From the cell containing the given text, extract its center point as [X, Y] coordinate. 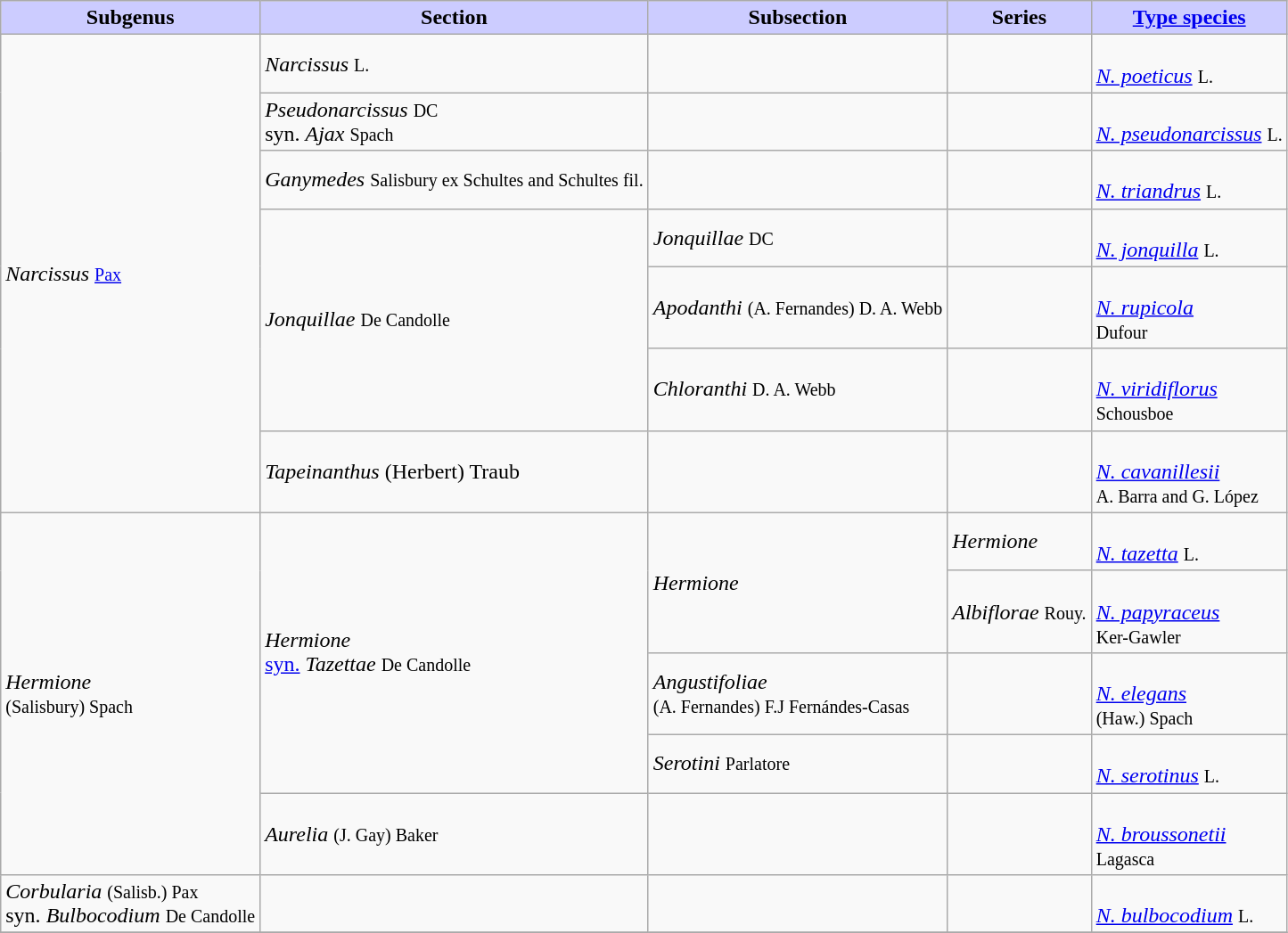
N. triandrus L. [1189, 180]
N. tazetta L. [1189, 542]
N. rupicola Dufour [1189, 307]
Tapeinanthus (Herbert) Traub [455, 471]
N. cavanillesii A. Barra and G. López [1189, 471]
Hermione syn. Tazettae De Candolle [455, 652]
Type species [1189, 18]
Jonquillae De Candolle [455, 319]
Pseudonarcissus DCsyn. Ajax Spach [455, 121]
Jonquillae DC [798, 237]
Ganymedes Salisbury ex Schultes and Schultes fil. [455, 180]
Chloranthi D. A. Webb [798, 389]
N. bulbocodium L. [1189, 904]
Albiflorae Rouy. [1020, 611]
Narcissus L. [455, 64]
Serotini Parlatore [798, 763]
N. pseudonarcissus L. [1189, 121]
Apodanthi (A. Fernandes) D. A. Webb [798, 307]
N. broussonetii Lagasca [1189, 834]
N. poeticus L. [1189, 64]
Corbularia (Salisb.) Paxsyn. Bulbocodium De Candolle [130, 904]
Hermione (Salisbury) Spach [130, 693]
N. viridiflorus Schousboe [1189, 389]
Angustifoliae (A. Fernandes) F.J Fernándes-Casas [798, 693]
Aurelia (J. Gay) Baker [455, 834]
N. serotinus L. [1189, 763]
N. elegans (Haw.) Spach [1189, 693]
N. papyraceus Ker-Gawler [1189, 611]
Subsection [798, 18]
Section [455, 18]
Subgenus [130, 18]
Series [1020, 18]
Narcissus Pax [130, 274]
N. jonquilla L. [1189, 237]
